Search for the cell housing the specified text and yield its (X, Y) center coordinate. 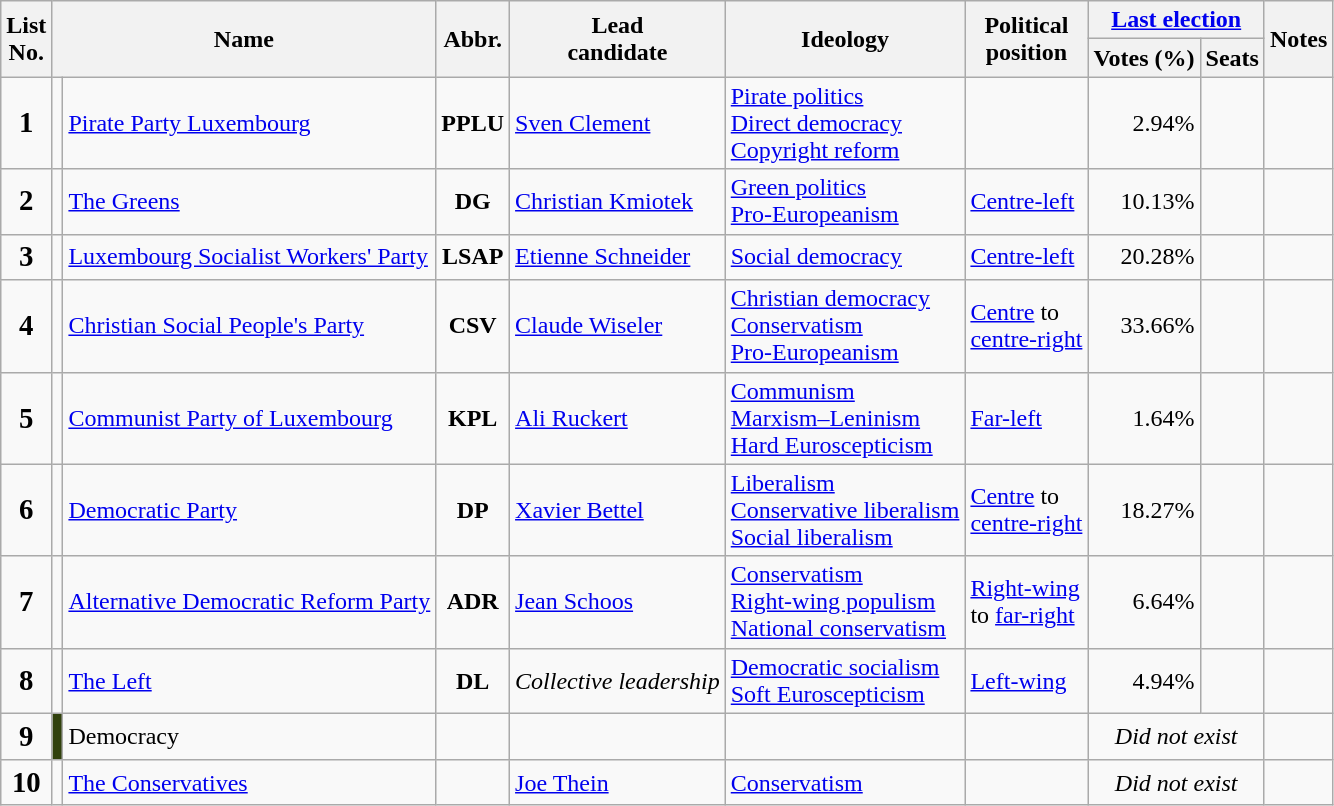
2 (26, 202)
Etienne Schneider (618, 257)
18.27% (1144, 510)
PPLU (473, 123)
Far-left (1026, 418)
Politicalposition (1026, 39)
Democracy (250, 736)
6.64% (1144, 602)
1.64% (1144, 418)
DP (473, 510)
Abbr. (473, 39)
DG (473, 202)
LiberalismConservative liberalismSocial liberalism (845, 510)
7 (26, 602)
Right-wingto far-right (1026, 602)
The Greens (250, 202)
3 (26, 257)
Green politicsPro-Europeanism (845, 202)
Votes (%) (1144, 58)
Luxembourg Socialist Workers' Party (250, 257)
1 (26, 123)
CSV (473, 326)
Joe Thein (618, 782)
Christian democracyConservatismPro-Europeanism (845, 326)
Communist Party of Luxembourg (250, 418)
ADR (473, 602)
4 (26, 326)
Christian Kmiotek (618, 202)
Ali Ruckert (618, 418)
2.94% (1144, 123)
Pirate Party Luxembourg (250, 123)
Alternative Democratic Reform Party (250, 602)
Christian Social People's Party (250, 326)
Sven Clement (618, 123)
Collective leadership (618, 680)
Claude Wiseler (618, 326)
Notes (1298, 39)
Last election (1176, 20)
Name (244, 39)
The Left (250, 680)
DL (473, 680)
6 (26, 510)
Democratic Party (250, 510)
Left-wing (1026, 680)
KPL (473, 418)
CommunismMarxism–LeninismHard Euroscepticism (845, 418)
Xavier Bettel (618, 510)
Social democracy (845, 257)
Pirate politicsDirect democracyCopyright reform (845, 123)
The Conservatives (250, 782)
4.94% (1144, 680)
9 (26, 736)
5 (26, 418)
ListNo. (26, 39)
Leadcandidate (618, 39)
8 (26, 680)
10 (26, 782)
10.13% (1144, 202)
Jean Schoos (618, 602)
33.66% (1144, 326)
20.28% (1144, 257)
Conservatism (845, 782)
LSAP (473, 257)
ConservatismRight-wing populismNational conservatism (845, 602)
Seats (1232, 58)
Ideology (845, 39)
Democratic socialismSoft Euroscepticism (845, 680)
